Return (X, Y) of the center of cell containing provided text 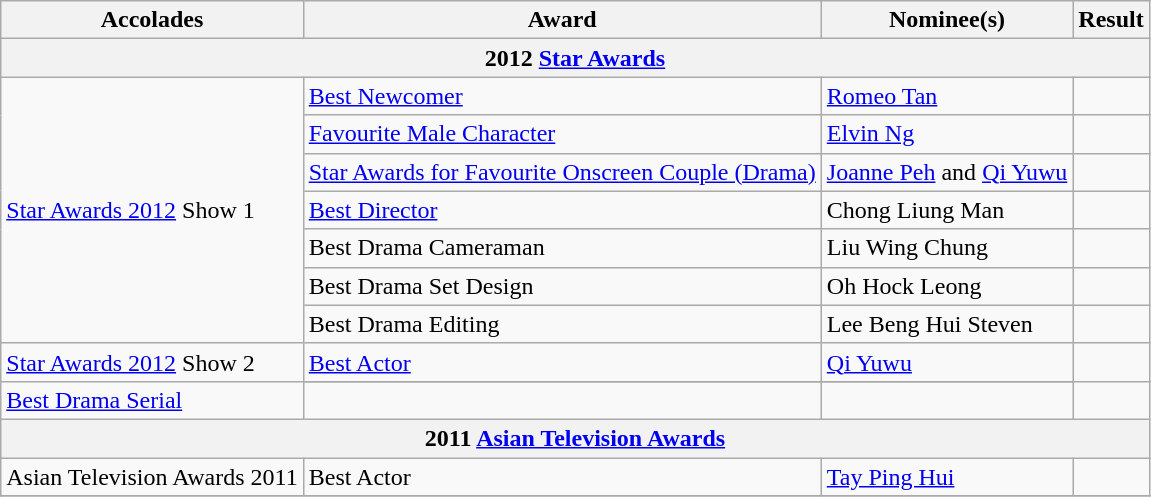
Favourite Male Character (562, 134)
Accolades (152, 20)
Award (562, 20)
Best Drama Serial (152, 400)
Nominee(s) (947, 20)
Tay Ping Hui (947, 477)
Asian Television Awards 2011 (152, 477)
Lee Beng Hui Steven (947, 324)
Chong Liung Man (947, 210)
Best Drama Editing (562, 324)
Best Drama Cameraman (562, 248)
2012 Star Awards (575, 58)
Result (1111, 20)
Star Awards 2012 Show 1 (152, 210)
Star Awards for Favourite Onscreen Couple (Drama) (562, 172)
Elvin Ng (947, 134)
Romeo Tan (947, 96)
Qi Yuwu (947, 362)
Joanne Peh and Qi Yuwu (947, 172)
Best Drama Set Design (562, 286)
Liu Wing Chung (947, 248)
Best Newcomer (562, 96)
Star Awards 2012 Show 2 (152, 362)
2011 Asian Television Awards (575, 438)
Best Director (562, 210)
Oh Hock Leong (947, 286)
